Scan for the cell matching the given text and deliver its [X, Y] coordinate at center. 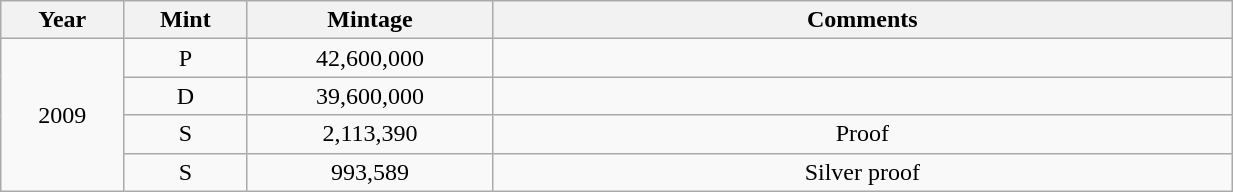
D [186, 96]
42,600,000 [370, 58]
Mintage [370, 20]
Proof [862, 134]
2,113,390 [370, 134]
Mint [186, 20]
Year [62, 20]
Silver proof [862, 172]
2009 [62, 115]
P [186, 58]
39,600,000 [370, 96]
993,589 [370, 172]
Comments [862, 20]
